Scan for the cell matching the given text and deliver its [x, y] coordinate at center. 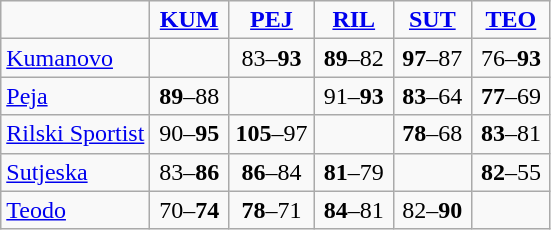
Teodo [76, 210]
82–55 [512, 172]
82–90 [432, 210]
83–64 [432, 96]
Kumanovo [76, 58]
PEJ [271, 20]
91–93 [354, 96]
89–82 [354, 58]
76–93 [512, 58]
89–88 [190, 96]
Rilski Sportist [76, 134]
90–95 [190, 134]
105–97 [271, 134]
86–84 [271, 172]
83–86 [190, 172]
83–93 [271, 58]
RIL [354, 20]
SUT [432, 20]
Sutjeska [76, 172]
84–81 [354, 210]
83–81 [512, 134]
KUM [190, 20]
70–74 [190, 210]
Peja [76, 96]
TEO [512, 20]
97–87 [432, 58]
78–71 [271, 210]
81–79 [354, 172]
77–69 [512, 96]
78–68 [432, 134]
